Return (x, y) of the center of cell containing provided text 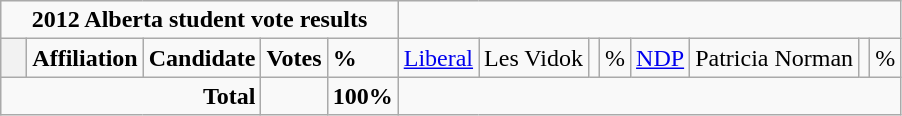
100% (362, 96)
Candidate (202, 58)
Patricia Norman (774, 58)
Les Vidok (534, 58)
Liberal (438, 58)
NDP (660, 58)
Votes (294, 58)
2012 Alberta student vote results (200, 20)
Total (131, 96)
Affiliation (85, 58)
